Output the (X, Y) coordinate of the center of the cell containing the given text.  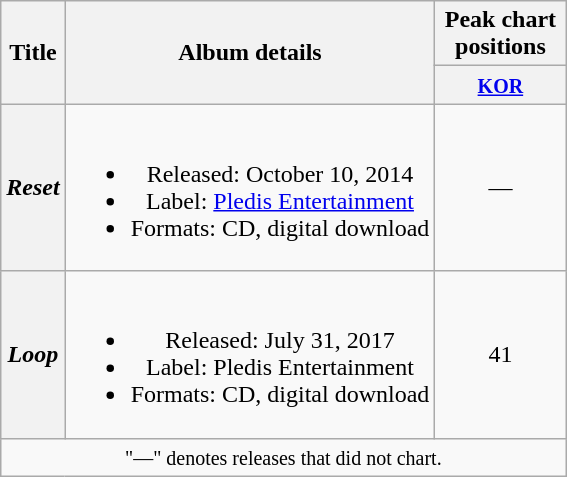
Title (33, 52)
Peak chart positions (500, 34)
Released: October 10, 2014Label: Pledis EntertainmentFormats: CD, digital download (250, 188)
Album details (250, 52)
41 (500, 354)
— (500, 188)
Loop (33, 354)
KOR (500, 85)
Reset (33, 188)
"—" denotes releases that did not chart. (284, 457)
Released: July 31, 2017Label: Pledis EntertainmentFormats: CD, digital download (250, 354)
